Detect which cell encompasses the target text, then output its (x, y) center coordinate. 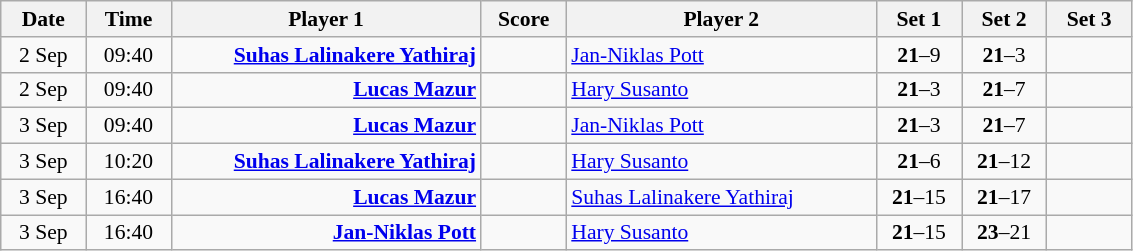
Score (524, 19)
Time (128, 19)
23–21 (1004, 233)
21–6 (918, 162)
Player 1 (326, 19)
21–12 (1004, 162)
Set 2 (1004, 19)
Set 3 (1090, 19)
Player 2 (721, 19)
10:20 (128, 162)
Date (44, 19)
Set 1 (918, 19)
21–9 (918, 55)
21–17 (1004, 197)
